Find where the given text appears and provide that cell's center as (x, y) coordinate. 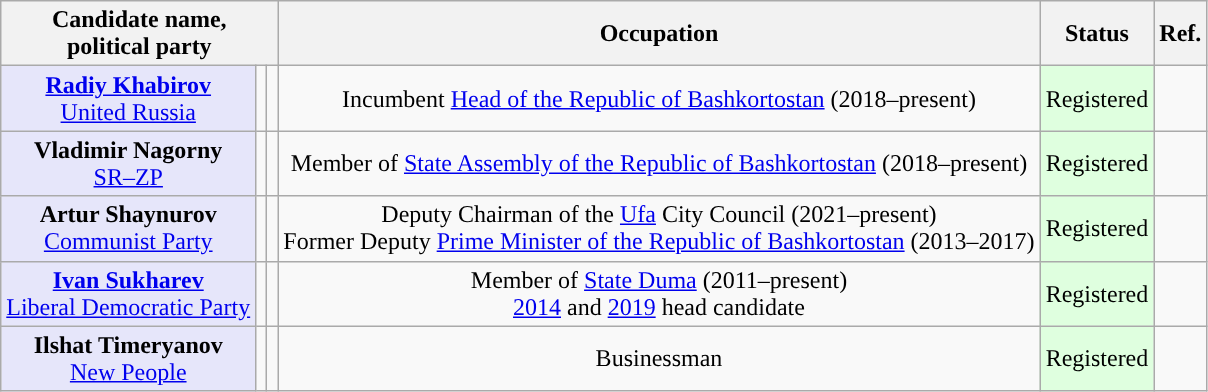
Member of State Assembly of the Republic of Bashkortostan (2018–present) (659, 164)
Member of State Duma (2011–present)2014 and 2019 head candidate (659, 294)
Candidate name,political party (140, 34)
Ivan SukharevLiberal Democratic Party (128, 294)
Radiy KhabirovUnited Russia (128, 98)
Vladimir NagornySR–ZP (128, 164)
Deputy Chairman of the Ufa City Council (2021–present)Former Deputy Prime Minister of the Republic of Bashkortostan (2013–2017) (659, 228)
Status (1097, 34)
Ref. (1180, 34)
Businessman (659, 358)
Occupation (659, 34)
Incumbent Head of the Republic of Bashkortostan (2018–present) (659, 98)
Ilshat TimeryanovNew People (128, 358)
Artur ShaynurovCommunist Party (128, 228)
